Extract the (X, Y) coordinate from the center of the cell holding the provided text.  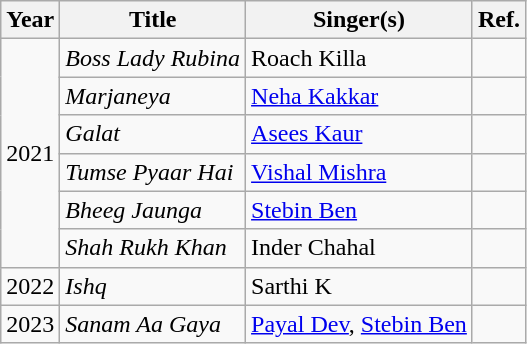
Stebin Ben (360, 210)
Ref. (498, 20)
Tumse Pyaar Hai (153, 172)
Singer(s) (360, 20)
Roach Killa (360, 58)
Shah Rukh Khan (153, 248)
Galat (153, 134)
Ishq (153, 286)
2021 (30, 153)
Bheeg Jaunga (153, 210)
Year (30, 20)
Neha Kakkar (360, 96)
Sanam Aa Gaya (153, 324)
2022 (30, 286)
Marjaneya (153, 96)
Vishal Mishra (360, 172)
Asees Kaur (360, 134)
2023 (30, 324)
Sarthi K (360, 286)
Title (153, 20)
Boss Lady Rubina (153, 58)
Inder Chahal (360, 248)
Payal Dev, Stebin Ben (360, 324)
